Scan for the cell matching the given text and deliver its (x, y) coordinate at center. 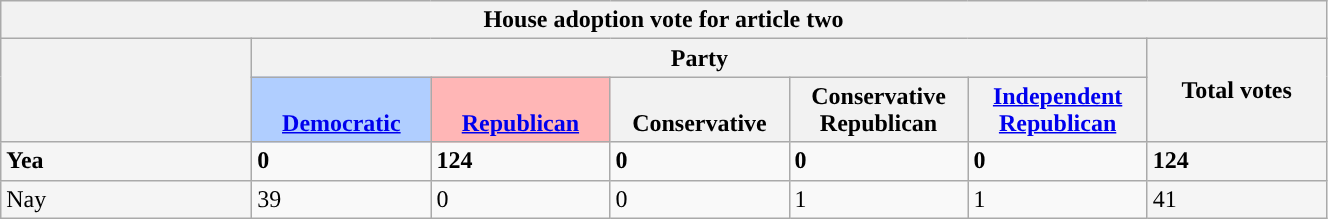
Conservative (700, 110)
Conservative Republican (878, 110)
Yea (126, 161)
Nay (126, 199)
Republican (520, 110)
39 (342, 199)
House adoption vote for article two (664, 20)
Democratic (342, 110)
Independent Republican (1058, 110)
41 (1236, 199)
Party (700, 58)
Total votes (1236, 90)
